Determine the [X, Y] coordinate at the center of the cell enclosing the given text.  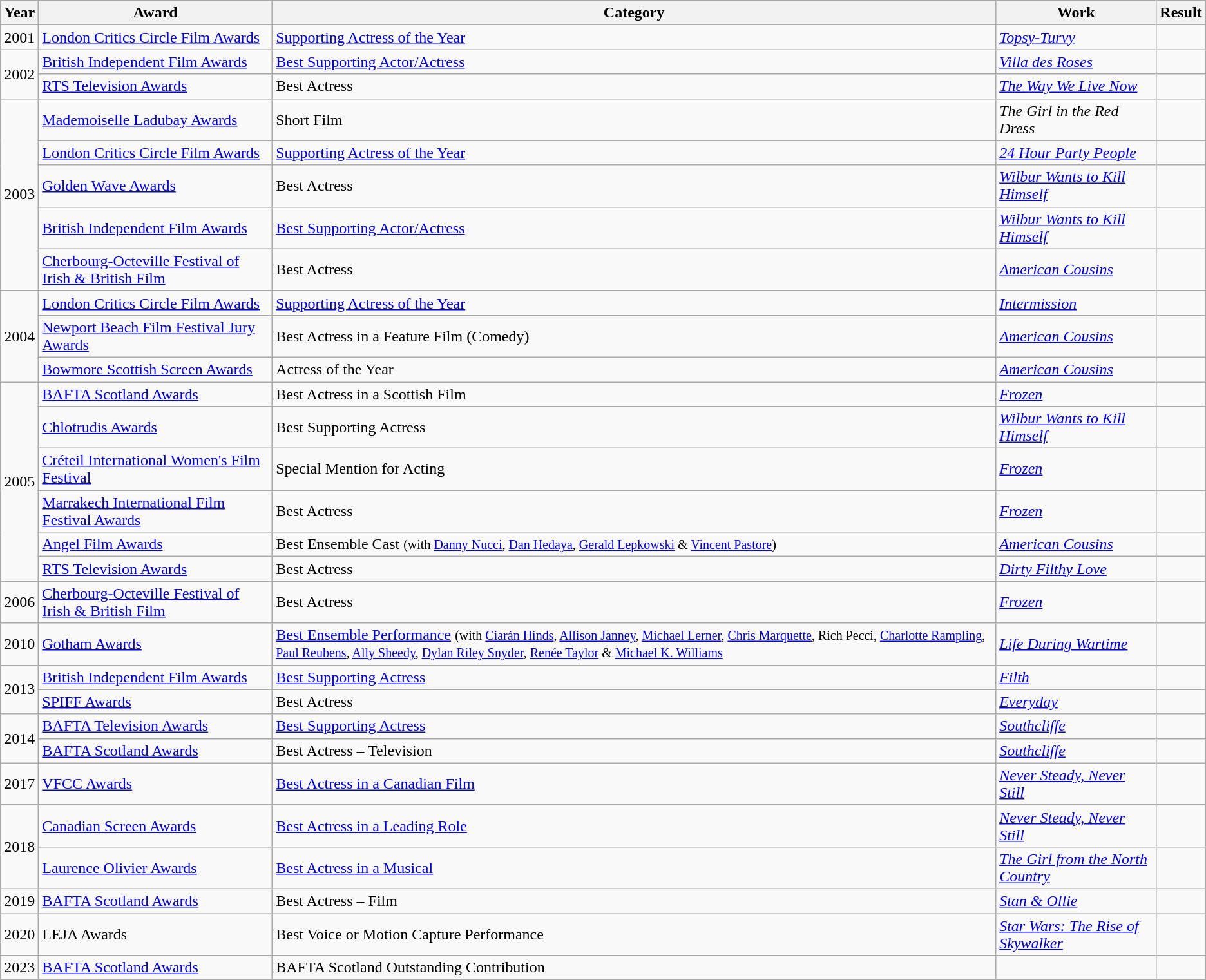
2019 [19, 901]
Canadian Screen Awards [156, 826]
Year [19, 13]
Laurence Olivier Awards [156, 867]
BAFTA Scotland Outstanding Contribution [634, 968]
Short Film [634, 120]
2001 [19, 37]
2014 [19, 738]
The Girl from the North Country [1076, 867]
Life During Wartime [1076, 644]
Best Voice or Motion Capture Performance [634, 934]
Result [1181, 13]
2006 [19, 602]
2013 [19, 689]
Golden Wave Awards [156, 186]
Best Ensemble Cast (with Danny Nucci, Dan Hedaya, Gerald Lepkowski & Vincent Pastore) [634, 544]
Award [156, 13]
Gotham Awards [156, 644]
Best Actress in a Feature Film (Comedy) [634, 336]
Marrakech International Film Festival Awards [156, 512]
2002 [19, 74]
Best Actress in a Canadian Film [634, 783]
VFCC Awards [156, 783]
Actress of the Year [634, 369]
Dirty Filthy Love [1076, 569]
Star Wars: The Rise of Skywalker [1076, 934]
The Way We Live Now [1076, 86]
Angel Film Awards [156, 544]
24 Hour Party People [1076, 153]
2023 [19, 968]
2020 [19, 934]
Intermission [1076, 303]
Special Mention for Acting [634, 469]
The Girl in the Red Dress [1076, 120]
Best Actress – Television [634, 751]
2017 [19, 783]
2004 [19, 336]
Category [634, 13]
Topsy-Turvy [1076, 37]
Chlotrudis Awards [156, 428]
Best Actress in a Musical [634, 867]
Work [1076, 13]
BAFTA Television Awards [156, 726]
2005 [19, 481]
Bowmore Scottish Screen Awards [156, 369]
Villa des Roses [1076, 62]
Stan & Ollie [1076, 901]
Everyday [1076, 702]
2003 [19, 195]
2018 [19, 847]
LEJA Awards [156, 934]
Best Actress – Film [634, 901]
Newport Beach Film Festival Jury Awards [156, 336]
Mademoiselle Ladubay Awards [156, 120]
Créteil International Women's Film Festival [156, 469]
Filth [1076, 677]
2010 [19, 644]
Best Actress in a Scottish Film [634, 394]
Best Actress in a Leading Role [634, 826]
SPIFF Awards [156, 702]
